For the text-containing cell, return its midpoint in (x, y) coordinate format. 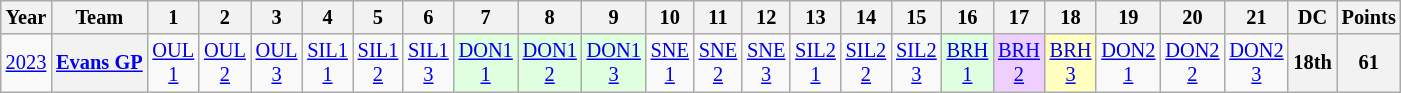
OUL3 (277, 63)
BRH3 (1071, 63)
DON13 (614, 63)
6 (428, 17)
SIL23 (916, 63)
16 (968, 17)
19 (1128, 17)
Team (99, 17)
Evans GP (99, 63)
13 (815, 17)
1 (174, 17)
SNE2 (718, 63)
Points (1369, 17)
18th (1312, 63)
DON23 (1256, 63)
OUL1 (174, 63)
14 (866, 17)
DON21 (1128, 63)
SIL13 (428, 63)
OUL2 (225, 63)
DON12 (550, 63)
BRH2 (1019, 63)
SIL12 (378, 63)
SNE1 (670, 63)
2023 (26, 63)
DON22 (1192, 63)
3 (277, 17)
21 (1256, 17)
4 (327, 17)
9 (614, 17)
18 (1071, 17)
61 (1369, 63)
SNE3 (766, 63)
DON11 (486, 63)
12 (766, 17)
BRH1 (968, 63)
Year (26, 17)
SIL22 (866, 63)
7 (486, 17)
17 (1019, 17)
11 (718, 17)
20 (1192, 17)
15 (916, 17)
DC (1312, 17)
5 (378, 17)
2 (225, 17)
10 (670, 17)
SIL11 (327, 63)
SIL21 (815, 63)
8 (550, 17)
